Locate the cell with the specified text and output its (x, y) center coordinate. 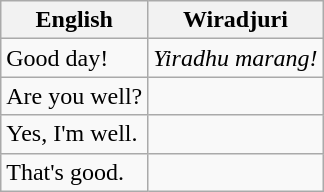
Wiradjuri (236, 20)
Are you well? (74, 96)
Good day! (74, 58)
Yiradhu marang! (236, 58)
English (74, 20)
Yes, I'm well. (74, 134)
That's good. (74, 172)
